Output the [X, Y] coordinate of the center of the cell containing the given text.  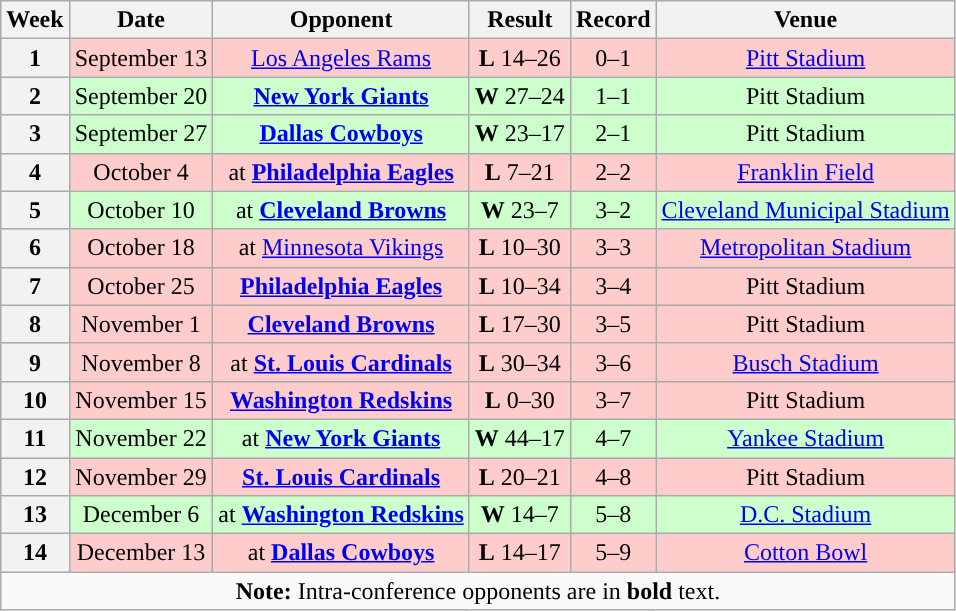
3–2 [613, 210]
Cotton Bowl [806, 553]
3–6 [613, 362]
6 [35, 248]
November 22 [141, 438]
Los Angeles Rams [341, 58]
November 8 [141, 362]
3–5 [613, 324]
Franklin Field [806, 172]
November 29 [141, 477]
2 [35, 96]
at New York Giants [341, 438]
Note: Intra-conference opponents are in bold text. [478, 591]
0–1 [613, 58]
Cleveland Browns [341, 324]
September 27 [141, 134]
Venue [806, 20]
2–2 [613, 172]
12 [35, 477]
November 1 [141, 324]
L 10–34 [520, 286]
8 [35, 324]
at Cleveland Browns [341, 210]
7 [35, 286]
December 13 [141, 553]
L 20–21 [520, 477]
at Washington Redskins [341, 515]
Record [613, 20]
9 [35, 362]
December 6 [141, 515]
at Minnesota Vikings [341, 248]
Week [35, 20]
St. Louis Cardinals [341, 477]
1–1 [613, 96]
5 [35, 210]
W 14–7 [520, 515]
L 30–34 [520, 362]
Philadelphia Eagles [341, 286]
L 10–30 [520, 248]
11 [35, 438]
at St. Louis Cardinals [341, 362]
Yankee Stadium [806, 438]
September 13 [141, 58]
Washington Redskins [341, 400]
Cleveland Municipal Stadium [806, 210]
Metropolitan Stadium [806, 248]
Busch Stadium [806, 362]
at Philadelphia Eagles [341, 172]
L 0–30 [520, 400]
3–3 [613, 248]
5–9 [613, 553]
D.C. Stadium [806, 515]
14 [35, 553]
W 23–17 [520, 134]
10 [35, 400]
L 14–17 [520, 553]
W 23–7 [520, 210]
New York Giants [341, 96]
3 [35, 134]
1 [35, 58]
October 4 [141, 172]
3–4 [613, 286]
Dallas Cowboys [341, 134]
September 20 [141, 96]
L 17–30 [520, 324]
13 [35, 515]
L 14–26 [520, 58]
L 7–21 [520, 172]
W 27–24 [520, 96]
4–8 [613, 477]
4 [35, 172]
4–7 [613, 438]
Date [141, 20]
October 25 [141, 286]
2–1 [613, 134]
Result [520, 20]
November 15 [141, 400]
3–7 [613, 400]
at Dallas Cowboys [341, 553]
October 18 [141, 248]
5–8 [613, 515]
W 44–17 [520, 438]
October 10 [141, 210]
Opponent [341, 20]
